Capture the cell that displays the provided text and extract its (X, Y) central coordinate. 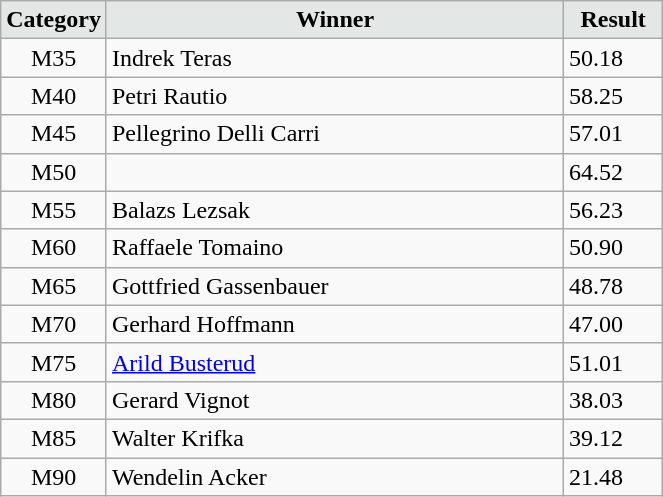
Category (54, 20)
57.01 (614, 134)
M90 (54, 477)
51.01 (614, 362)
M75 (54, 362)
Wendelin Acker (334, 477)
Pellegrino Delli Carri (334, 134)
Gerhard Hoffmann (334, 324)
Indrek Teras (334, 58)
50.18 (614, 58)
Arild Busterud (334, 362)
Petri Rautio (334, 96)
M35 (54, 58)
Winner (334, 20)
39.12 (614, 438)
48.78 (614, 286)
M85 (54, 438)
M50 (54, 172)
47.00 (614, 324)
M80 (54, 400)
Raffaele Tomaino (334, 248)
58.25 (614, 96)
Walter Krifka (334, 438)
38.03 (614, 400)
Gottfried Gassenbauer (334, 286)
Result (614, 20)
21.48 (614, 477)
M40 (54, 96)
M55 (54, 210)
50.90 (614, 248)
Gerard Vignot (334, 400)
64.52 (614, 172)
M70 (54, 324)
M45 (54, 134)
Balazs Lezsak (334, 210)
M60 (54, 248)
M65 (54, 286)
56.23 (614, 210)
